Scan for the cell matching the given text and deliver its (X, Y) coordinate at center. 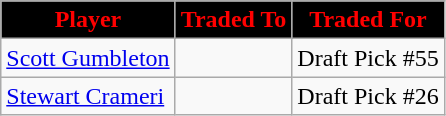
Stewart Crameri (88, 96)
Player (88, 20)
Draft Pick #26 (368, 96)
Scott Gumbleton (88, 58)
Traded To (234, 20)
Draft Pick #55 (368, 58)
Traded For (368, 20)
